Extract the [X, Y] coordinate from the center of the cell holding the provided text.  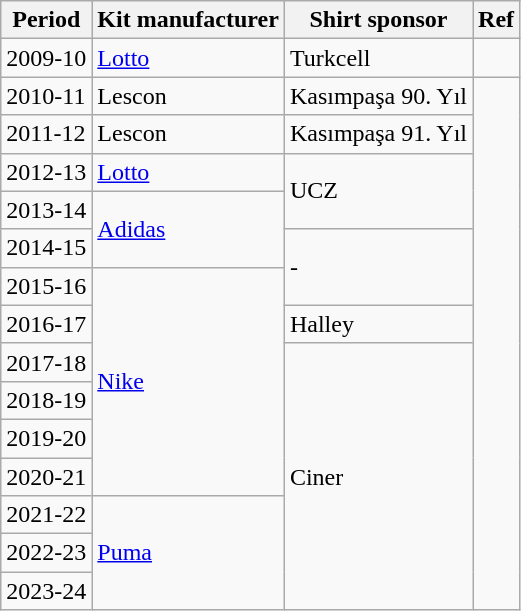
Shirt sponsor [378, 20]
2022-23 [46, 553]
2015-16 [46, 286]
Kasımpaşa 91. Yıl [378, 134]
Nike [188, 381]
2013-14 [46, 210]
2009-10 [46, 58]
2020-21 [46, 477]
2016-17 [46, 324]
Halley [378, 324]
2014-15 [46, 248]
2017-18 [46, 362]
2018-19 [46, 400]
- [378, 267]
2021-22 [46, 515]
2010-11 [46, 96]
UCZ [378, 191]
2012-13 [46, 172]
Puma [188, 553]
2019-20 [46, 438]
2011-12 [46, 134]
Period [46, 20]
Turkcell [378, 58]
Kit manufacturer [188, 20]
2023-24 [46, 591]
Kasımpaşa 90. Yıl [378, 96]
Ref [496, 20]
Ciner [378, 476]
Adidas [188, 229]
